Return [x, y] of the center of cell containing provided text 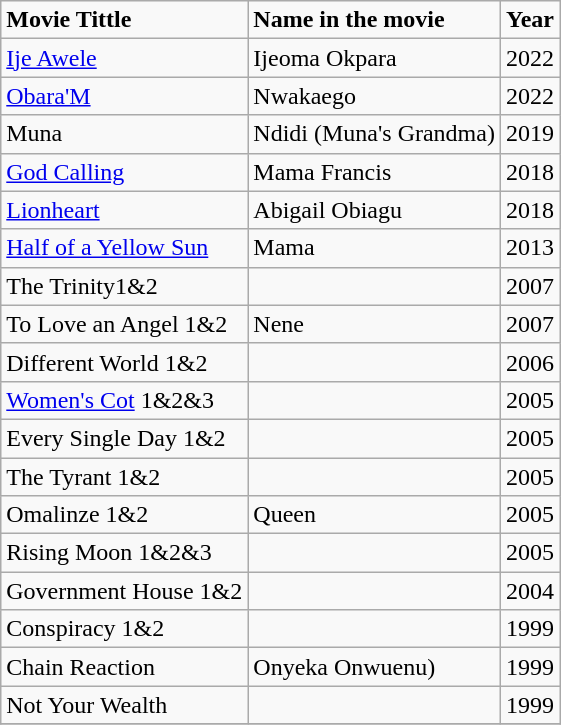
Mama [374, 248]
Queen [374, 515]
Ndidi (Muna's Grandma) [374, 134]
Abigail Obiagu [374, 210]
Mama Francis [374, 172]
Onyeka Onwuenu) [374, 667]
2019 [530, 134]
Rising Moon 1&2&3 [124, 553]
The Tyrant 1&2 [124, 477]
Omalinze 1&2 [124, 515]
Muna [124, 134]
Government House 1&2 [124, 591]
Movie Tittle [124, 20]
God Calling [124, 172]
Half of a Yellow Sun [124, 248]
Ije Awele [124, 58]
2013 [530, 248]
The Trinity1&2 [124, 286]
2004 [530, 591]
Chain Reaction [124, 667]
Nene [374, 324]
To Love an Angel 1&2 [124, 324]
Every Single Day 1&2 [124, 438]
Different World 1&2 [124, 362]
Nwakaego [374, 96]
Obara'M [124, 96]
Women's Cot 1&2&3 [124, 400]
2006 [530, 362]
Ijeoma Okpara [374, 58]
Not Your Wealth [124, 705]
Year [530, 20]
Conspiracy 1&2 [124, 629]
Lionheart [124, 210]
Name in the movie [374, 20]
